Search for the cell housing the specified text and yield its [x, y] center coordinate. 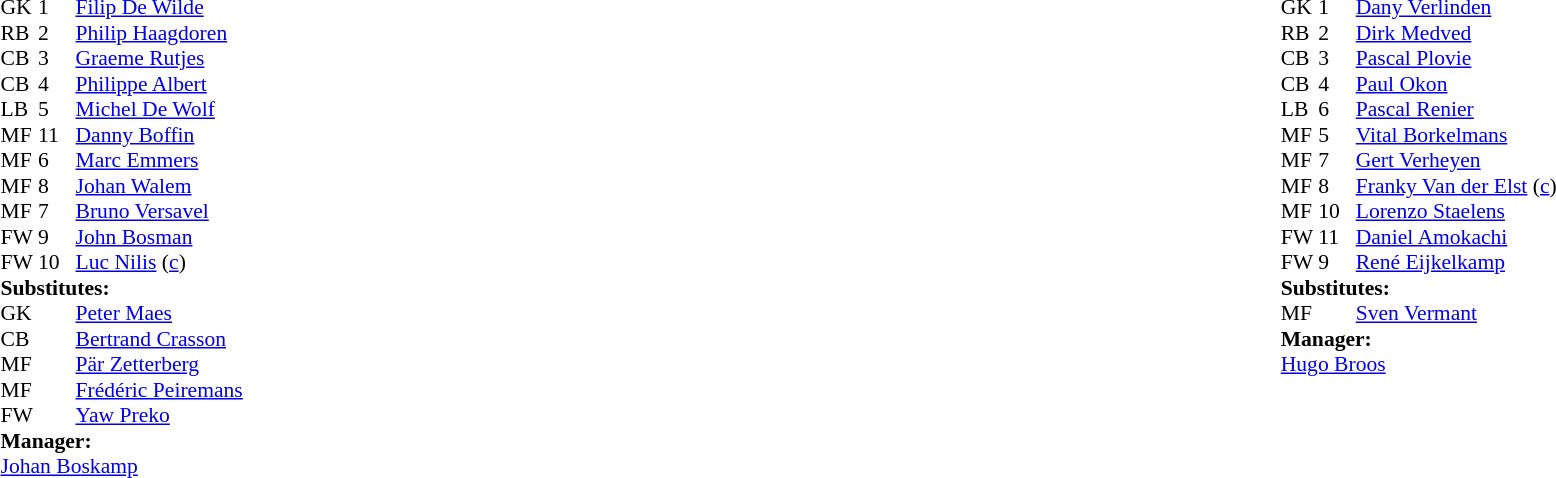
Bertrand Crasson [160, 339]
Peter Maes [160, 313]
Danny Boffin [160, 135]
Graeme Rutjes [160, 59]
Manager: [121, 441]
Michel De Wolf [160, 109]
John Bosman [160, 237]
Substitutes: [121, 288]
Philip Haagdoren [160, 33]
Marc Emmers [160, 161]
Pär Zetterberg [160, 365]
Philippe Albert [160, 84]
Bruno Versavel [160, 211]
Johan Walem [160, 186]
Yaw Preko [160, 415]
Luc Nilis (c) [160, 263]
GK [19, 313]
Frédéric Peiremans [160, 390]
